From the cell containing the given text, extract its center point as [X, Y] coordinate. 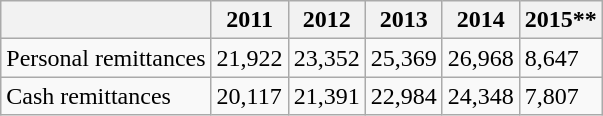
2015** [560, 20]
21,922 [250, 58]
24,348 [480, 96]
Personal remittances [106, 58]
7,807 [560, 96]
26,968 [480, 58]
23,352 [326, 58]
22,984 [404, 96]
2011 [250, 20]
20,117 [250, 96]
8,647 [560, 58]
2014 [480, 20]
2012 [326, 20]
25,369 [404, 58]
Cash remittances [106, 96]
2013 [404, 20]
21,391 [326, 96]
